Pinpoint the cell where the given text exists, returning its [X, Y] midpoint coordinate. 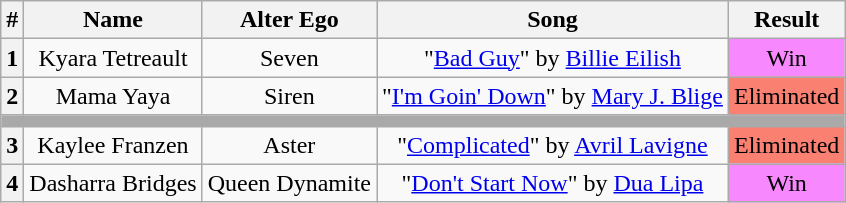
"I'm Goin' Down" by Mary J. Blige [552, 96]
Dasharra Bridges [113, 183]
"Don't Start Now" by Dua Lipa [552, 183]
Aster [289, 145]
Siren [289, 96]
"Bad Guy" by Billie Eilish [552, 58]
2 [12, 96]
Seven [289, 58]
Song [552, 20]
Mama Yaya [113, 96]
4 [12, 183]
Result [786, 20]
# [12, 20]
Kaylee Franzen [113, 145]
Kyara Tetreault [113, 58]
Alter Ego [289, 20]
"Complicated" by Avril Lavigne [552, 145]
3 [12, 145]
Queen Dynamite [289, 183]
Name [113, 20]
1 [12, 58]
